Locate the cell with the specified text and output its (X, Y) center coordinate. 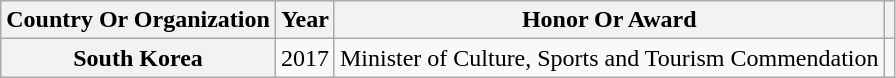
South Korea (138, 58)
Minister of Culture, Sports and Tourism Commendation (609, 58)
Year (304, 20)
Country Or Organization (138, 20)
2017 (304, 58)
Honor Or Award (609, 20)
